Return the [X, Y] coordinate for the center point of the cell that contains the specified text.  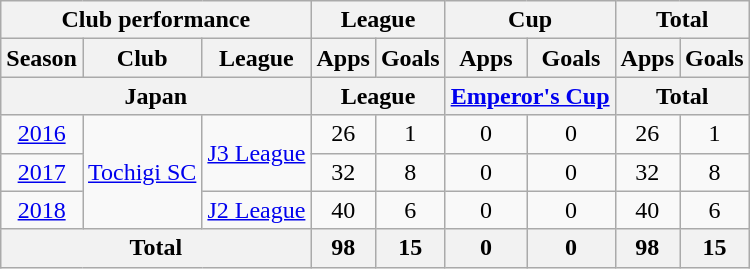
J3 League [256, 153]
Club performance [156, 20]
2017 [42, 172]
Japan [156, 96]
2018 [42, 210]
2016 [42, 134]
Cup [530, 20]
Emperor's Cup [530, 96]
Club [142, 58]
Season [42, 58]
Tochigi SC [142, 172]
J2 League [256, 210]
